Provide the [X, Y] coordinate of the cell's center where the given text is located.  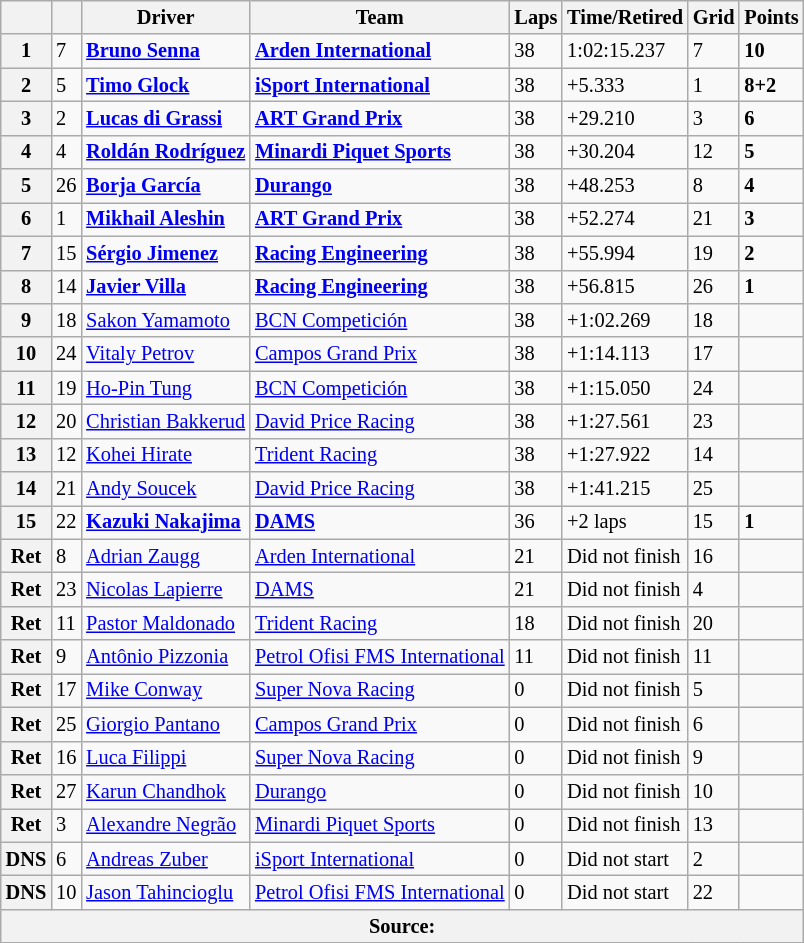
Javier Villa [166, 287]
Luca Filippi [166, 758]
Lucas di Grassi [166, 118]
Pastor Maldonado [166, 623]
+5.333 [625, 85]
Antônio Pizzonia [166, 657]
Sakon Yamamoto [166, 320]
Bruno Senna [166, 51]
1:02:15.237 [625, 51]
Sérgio Jimenez [166, 253]
Adrian Zaugg [166, 556]
Team [380, 17]
27 [66, 791]
Borja García [166, 186]
+1:15.050 [625, 388]
Karun Chandhok [166, 791]
Kohei Hirate [166, 455]
+1:41.215 [625, 489]
+2 laps [625, 522]
+55.994 [625, 253]
Vitaly Petrov [166, 354]
Ho-Pin Tung [166, 388]
+1:27.922 [625, 455]
Roldán Rodríguez [166, 152]
+1:27.561 [625, 421]
Driver [166, 17]
Andreas Zuber [166, 859]
Source: [402, 926]
Mike Conway [166, 690]
Alexandre Negrão [166, 825]
Giorgio Pantano [166, 724]
Nicolas Lapierre [166, 589]
Points [771, 17]
Time/Retired [625, 17]
Laps [536, 17]
36 [536, 522]
+52.274 [625, 219]
+30.204 [625, 152]
+1:14.113 [625, 354]
+1:02.269 [625, 320]
+29.210 [625, 118]
Mikhail Aleshin [166, 219]
8+2 [771, 85]
Kazuki Nakajima [166, 522]
Jason Tahincioglu [166, 892]
Grid [714, 17]
+56.815 [625, 287]
+48.253 [625, 186]
Andy Soucek [166, 489]
Timo Glock [166, 85]
Christian Bakkerud [166, 421]
